Return [x, y] of the center of cell containing provided text 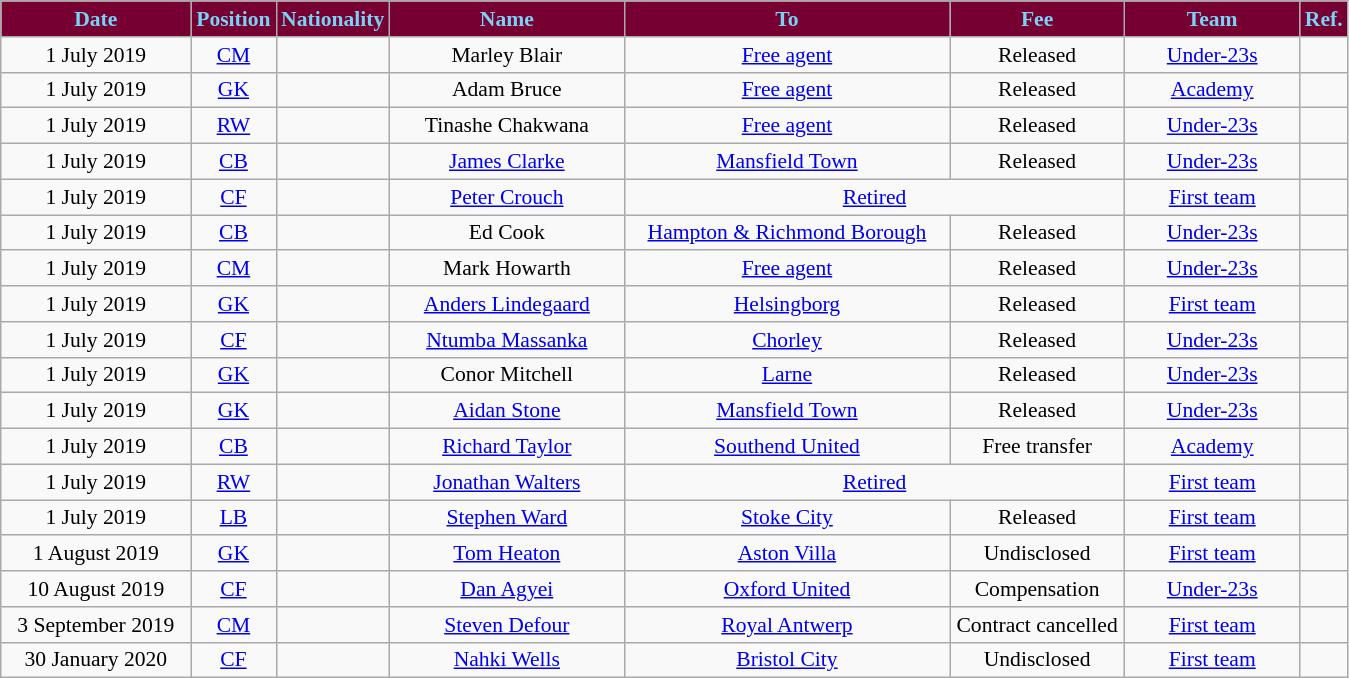
LB [234, 518]
Southend United [786, 447]
Nationality [332, 19]
Chorley [786, 340]
Nahki Wells [506, 660]
30 January 2020 [96, 660]
Name [506, 19]
Stoke City [786, 518]
Position [234, 19]
Dan Agyei [506, 589]
Aidan Stone [506, 411]
Date [96, 19]
Aston Villa [786, 554]
Marley Blair [506, 55]
Team [1212, 19]
Richard Taylor [506, 447]
Tinashe Chakwana [506, 126]
Helsingborg [786, 304]
Fee [1038, 19]
Free transfer [1038, 447]
10 August 2019 [96, 589]
Anders Lindegaard [506, 304]
Peter Crouch [506, 197]
Hampton & Richmond Borough [786, 233]
Oxford United [786, 589]
Ntumba Massanka [506, 340]
1 August 2019 [96, 554]
Ref. [1324, 19]
Tom Heaton [506, 554]
Larne [786, 375]
Compensation [1038, 589]
Royal Antwerp [786, 625]
Bristol City [786, 660]
To [786, 19]
Ed Cook [506, 233]
Contract cancelled [1038, 625]
Adam Bruce [506, 90]
Jonathan Walters [506, 482]
Steven Defour [506, 625]
James Clarke [506, 162]
Mark Howarth [506, 269]
Conor Mitchell [506, 375]
Stephen Ward [506, 518]
3 September 2019 [96, 625]
